Identify which cell holds the provided text, then report its [x, y] central coordinate. 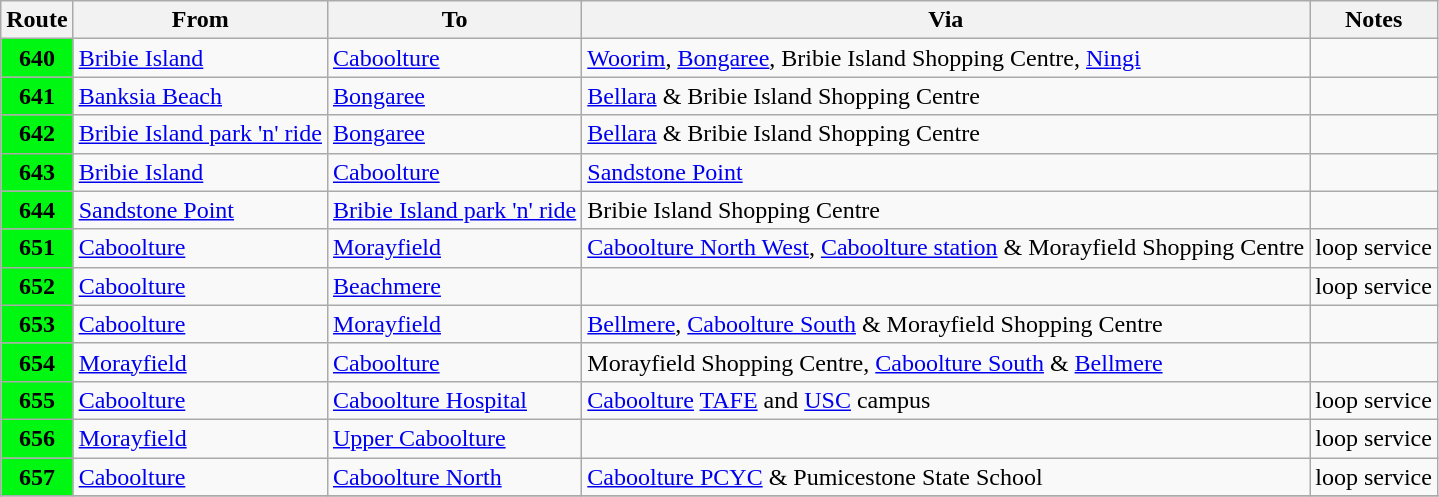
Bellmere, Caboolture South & Morayfield Shopping Centre [946, 324]
642 [37, 134]
Caboolture PCYC & Pumicestone State School [946, 477]
Woorim, Bongaree, Bribie Island Shopping Centre, Ningi [946, 58]
643 [37, 172]
Caboolture North [454, 477]
To [454, 20]
Caboolture TAFE and USC campus [946, 400]
651 [37, 248]
653 [37, 324]
657 [37, 477]
Caboolture North West, Caboolture station & Morayfield Shopping Centre [946, 248]
Upper Caboolture [454, 438]
656 [37, 438]
From [200, 20]
655 [37, 400]
Banksia Beach [200, 96]
Morayfield Shopping Centre, Caboolture South & Bellmere [946, 362]
652 [37, 286]
641 [37, 96]
640 [37, 58]
Bribie Island Shopping Centre [946, 210]
654 [37, 362]
Route [37, 20]
Notes [1374, 20]
Beachmere [454, 286]
644 [37, 210]
Via [946, 20]
Caboolture Hospital [454, 400]
